Output the (X, Y) coordinate of the center of the cell containing the given text.  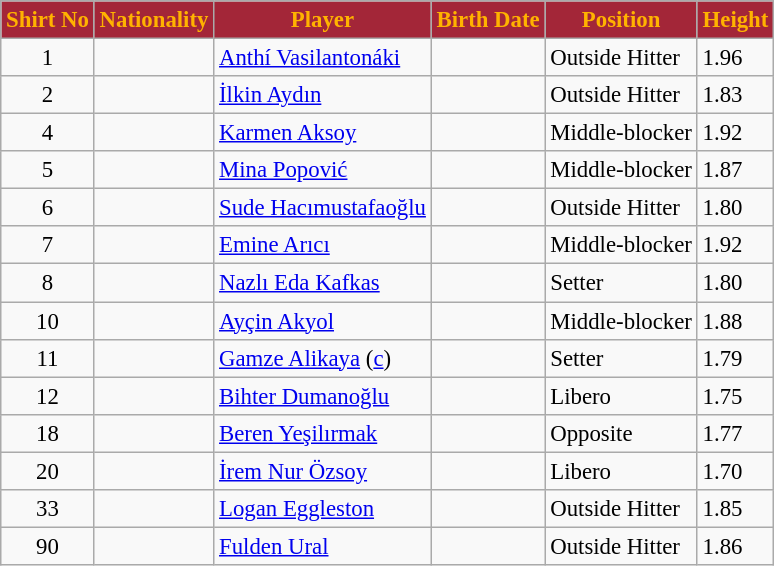
10 (48, 321)
4 (48, 133)
1.85 (735, 509)
5 (48, 170)
1.79 (735, 358)
1.75 (735, 396)
1.88 (735, 321)
Emine Arıcı (322, 245)
Bihter Dumanoğlu (322, 396)
1.96 (735, 58)
7 (48, 245)
Height (735, 20)
Shirt No (48, 20)
1.87 (735, 170)
11 (48, 358)
8 (48, 283)
Opposite (621, 433)
İlkin Aydın (322, 95)
Logan Eggleston (322, 509)
İrem Nur Özsoy (322, 471)
1.70 (735, 471)
Fulden Ural (322, 546)
1.83 (735, 95)
6 (48, 208)
2 (48, 95)
33 (48, 509)
1.77 (735, 433)
Anthí Vasilantonáki (322, 58)
Birth Date (488, 20)
Sude Hacımustafaoğlu (322, 208)
Nazlı Eda Kafkas (322, 283)
Ayçin Akyol (322, 321)
18 (48, 433)
Player (322, 20)
1.86 (735, 546)
Nationality (154, 20)
90 (48, 546)
20 (48, 471)
12 (48, 396)
Beren Yeşilırmak (322, 433)
Gamze Alikaya (c) (322, 358)
1 (48, 58)
Position (621, 20)
Karmen Aksoy (322, 133)
Mina Popović (322, 170)
